Output the [x, y] coordinate of the center of the cell containing the given text.  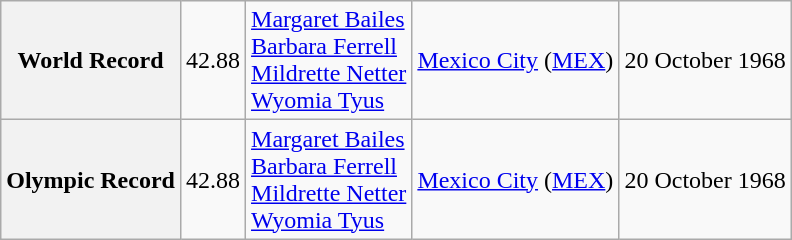
Olympic Record [91, 180]
World Record [91, 60]
